Scan for the cell matching the given text and deliver its [x, y] coordinate at center. 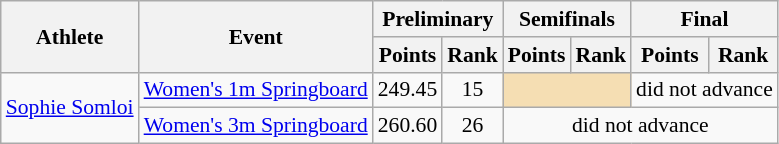
Women's 3m Springboard [256, 126]
Athlete [70, 36]
Semifinals [567, 19]
Final [704, 19]
249.45 [408, 90]
26 [472, 126]
Women's 1m Springboard [256, 90]
Event [256, 36]
Preliminary [438, 19]
15 [472, 90]
Sophie Somloi [70, 108]
260.60 [408, 126]
